Provide the [x, y] coordinate of the cell's center where the given text is located.  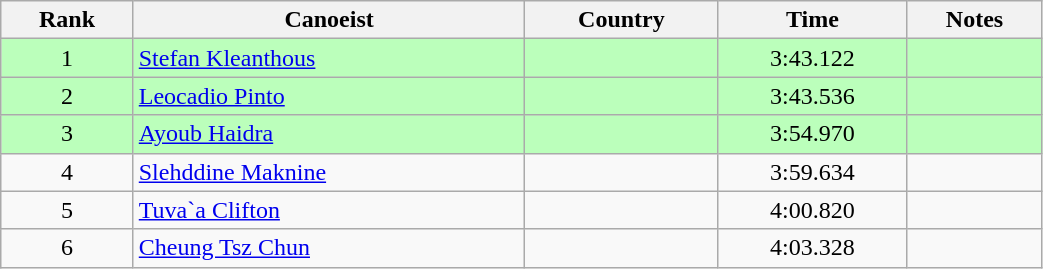
Ayoub Haidra [329, 134]
2 [67, 96]
4:03.328 [812, 248]
Slehddine Maknine [329, 172]
3:43.536 [812, 96]
4:00.820 [812, 210]
Canoeist [329, 20]
Notes [974, 20]
Tuva`a Clifton [329, 210]
Time [812, 20]
5 [67, 210]
3 [67, 134]
Leocadio Pinto [329, 96]
Rank [67, 20]
Country [622, 20]
3:43.122 [812, 58]
Stefan Kleanthous [329, 58]
3:59.634 [812, 172]
1 [67, 58]
Cheung Tsz Chun [329, 248]
4 [67, 172]
6 [67, 248]
3:54.970 [812, 134]
